Return (X, Y) of the center of cell containing provided text 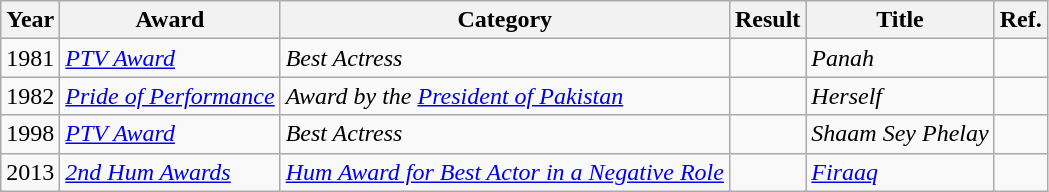
1982 (30, 96)
2nd Hum Awards (170, 172)
Result (767, 20)
Shaam Sey Phelay (900, 134)
Firaaq (900, 172)
Award by the President of Pakistan (504, 96)
Panah (900, 58)
Pride of Performance (170, 96)
Hum Award for Best Actor in a Negative Role (504, 172)
Award (170, 20)
2013 (30, 172)
1998 (30, 134)
Ref. (1020, 20)
Year (30, 20)
1981 (30, 58)
Title (900, 20)
Category (504, 20)
Herself (900, 96)
